Locate the cell with the specified text and output its (x, y) center coordinate. 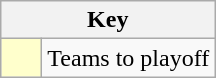
Teams to playoff (128, 58)
Key (108, 20)
